Identify which cell holds the provided text, then report its (x, y) central coordinate. 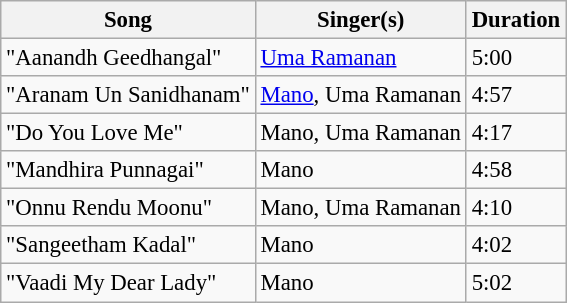
"Mandhira Punnagai" (128, 170)
5:00 (516, 58)
Duration (516, 20)
"Vaadi My Dear Lady" (128, 283)
Uma Ramanan (360, 58)
"Onnu Rendu Moonu" (128, 208)
"Aranam Un Sanidhanam" (128, 95)
5:02 (516, 283)
4:57 (516, 95)
Song (128, 20)
4:02 (516, 245)
"Aanandh Geedhangal" (128, 58)
"Sangeetham Kadal" (128, 245)
4:58 (516, 170)
4:10 (516, 208)
Singer(s) (360, 20)
4:17 (516, 133)
"Do You Love Me" (128, 133)
